Pinpoint the cell where the given text exists, returning its [X, Y] midpoint coordinate. 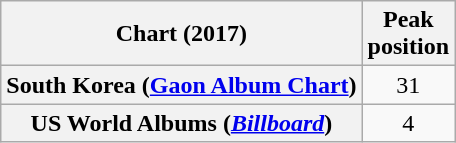
Chart (2017) [182, 34]
Peakposition [408, 34]
31 [408, 85]
South Korea (Gaon Album Chart) [182, 85]
US World Albums (Billboard) [182, 123]
4 [408, 123]
